Identify which cell holds the provided text, then report its [x, y] central coordinate. 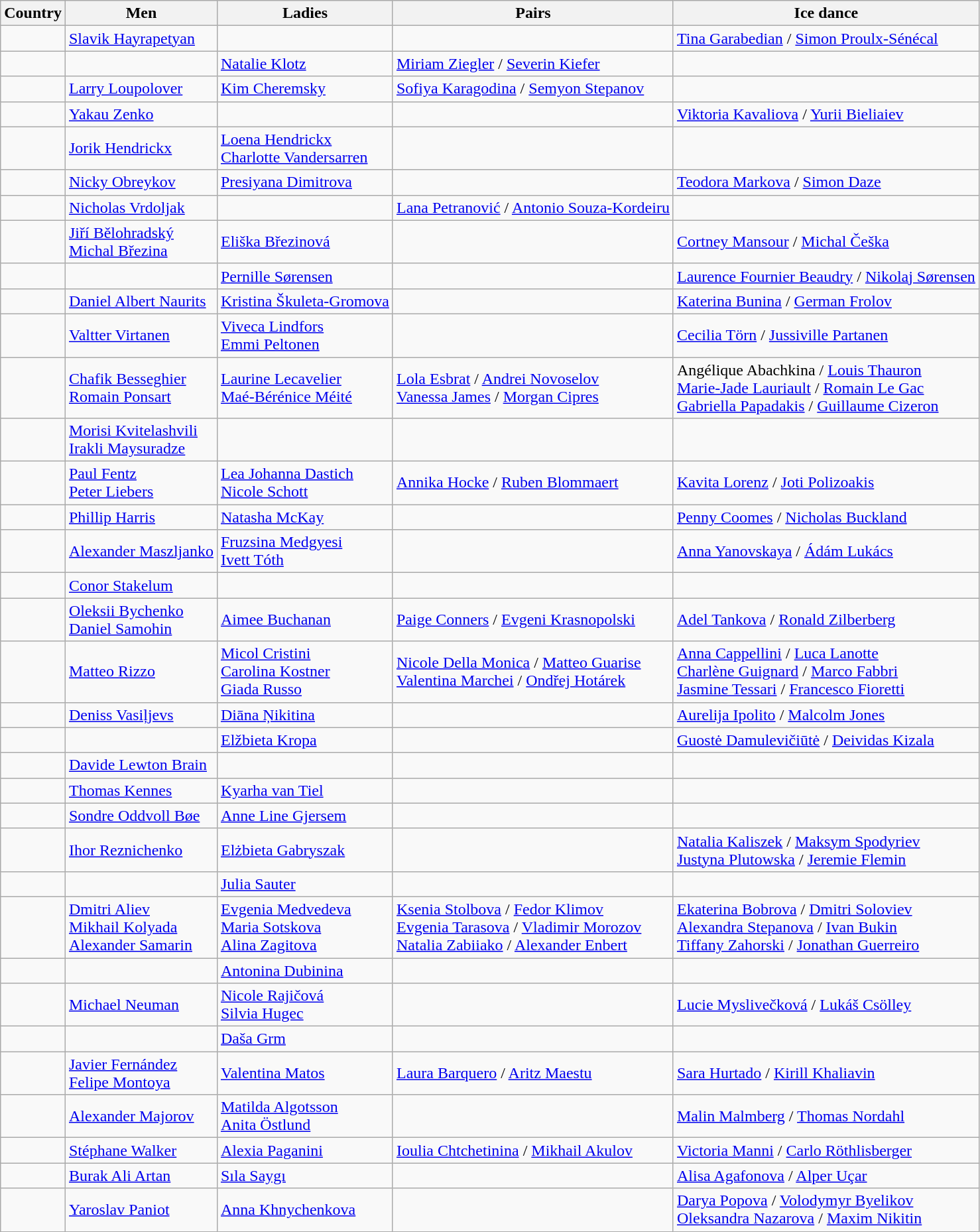
Natasha McKay [305, 517]
Victoria Manni / Carlo Röthlisberger [826, 1150]
Darya Popova / Volodymyr Byelikov Oleksandra Nazarova / Maxim Nikitin [826, 1209]
Viveca Lindfors Emmi Peltonen [305, 336]
Adel Tankova / Ronald Zilberberg [826, 619]
Slavik Hayrapetyan [141, 38]
Men [141, 13]
Antonina Dubinina [305, 970]
Nicole Rajičová Silvia Hugec [305, 1005]
Laurence Fournier Beaudry / Nikolaj Sørensen [826, 276]
Kyarha van Tiel [305, 790]
Country [33, 13]
Elżbieta Gabryszak [305, 850]
Valtter Virtanen [141, 336]
Kristina Škuleta-Gromova [305, 301]
Valentina Matos [305, 1073]
Sıla Saygı [305, 1176]
Oleksii Bychenko Daniel Samohin [141, 619]
Phillip Harris [141, 517]
Aimee Buchanan [305, 619]
Lana Petranović / Antonio Souza-Kordeiru [533, 208]
Burak Ali Artan [141, 1176]
Malin Malmberg / Thomas Nordahl [826, 1117]
Paul Fentz Peter Liebers [141, 483]
Natalia Kaliszek / Maksym Spodyriev Justyna Plutowska / Jeremie Flemin [826, 850]
Nicky Obreykov [141, 182]
Alexander Maszljanko [141, 552]
Ekaterina Bobrova / Dmitri Soloviev Alexandra Stepanova / Ivan Bukin Tiffany Zahorski / Jonathan Guerreiro [826, 927]
Thomas Kennes [141, 790]
Presiyana Dimitrova [305, 182]
Daniel Albert Naurits [141, 301]
Ksenia Stolbova / Fedor Klimov Evgenia Tarasova / Vladimir Morozov Natalia Zabiiako / Alexander Enbert [533, 927]
Alexia Paganini [305, 1150]
Ladies [305, 13]
Jiří Bělohradský Michal Březina [141, 241]
Deniss Vasiļjevs [141, 715]
Pernille Sørensen [305, 276]
Lea Johanna Dastich Nicole Schott [305, 483]
Annika Hocke / Ruben Blommaert [533, 483]
Laura Barquero / Aritz Maestu [533, 1073]
Paige Conners / Evgeni Krasnopolski [533, 619]
Matilda Algotsson Anita Östlund [305, 1117]
Evgenia Medvedeva Maria Sotskova Alina Zagitova [305, 927]
Yakau Zenko [141, 114]
Dmitri Aliev Mikhail Kolyada Alexander Samarin [141, 927]
Aurelija Ipolito / Malcolm Jones [826, 715]
Kim Cheremsky [305, 89]
Loena Hendrickx Charlotte Vandersarren [305, 149]
Sofiya Karagodina / Semyon Stepanov [533, 89]
Davide Lewton Brain [141, 765]
Anna Cappellini / Luca Lanotte Charlène Guignard / Marco Fabbri Jasmine Tessari / Francesco Fioretti [826, 672]
Kavita Lorenz / Joti Polizoakis [826, 483]
Ioulia Chtchetinina / Mikhail Akulov [533, 1150]
Ihor Reznichenko [141, 850]
Cecilia Törn / Jussiville Partanen [826, 336]
Eliška Březinová [305, 241]
Tina Garabedian / Simon Proulx-Sénécal [826, 38]
Pairs [533, 13]
Nicole Della Monica / Matteo Guarise Valentina Marchei / Ondřej Hotárek [533, 672]
Nicholas Vrdoljak [141, 208]
Katerina Bunina / German Frolov [826, 301]
Alisa Agafonova / Alper Uçar [826, 1176]
Daša Grm [305, 1039]
Viktoria Kavaliova / Yurii Bieliaiev [826, 114]
Anna Yanovskaya / Ádám Lukács [826, 552]
Angélique Abachkina / Louis Thauron Marie-Jade Lauriault / Romain Le Gac Gabriella Papadakis / Guillaume Cizeron [826, 387]
Guostė Damulevičiūtė / Deividas Kizala [826, 740]
Lucie Myslivečková / Lukáš Csölley [826, 1005]
Julia Sauter [305, 884]
Anna Khnychenkova [305, 1209]
Stéphane Walker [141, 1150]
Chafik Besseghier Romain Ponsart [141, 387]
Sondre Oddvoll Bøe [141, 816]
Teodora Markova / Simon Daze [826, 182]
Diāna Ņikitina [305, 715]
Penny Coomes / Nicholas Buckland [826, 517]
Laurine Lecavelier Maé-Bérénice Méité [305, 387]
Micol Cristini Carolina Kostner Giada Russo [305, 672]
Lola Esbrat / Andrei Novoselov Vanessa James / Morgan Cipres [533, 387]
Elžbieta Kropa [305, 740]
Conor Stakelum [141, 585]
Morisi Kvitelashvili Irakli Maysuradze [141, 440]
Jorik Hendrickx [141, 149]
Michael Neuman [141, 1005]
Sara Hurtado / Kirill Khaliavin [826, 1073]
Natalie Klotz [305, 64]
Ice dance [826, 13]
Fruzsina Medgyesi Ivett Tóth [305, 552]
Miriam Ziegler / Severin Kiefer [533, 64]
Larry Loupolover [141, 89]
Cortney Mansour / Michal Češka [826, 241]
Yaroslav Paniot [141, 1209]
Javier Fernández Felipe Montoya [141, 1073]
Anne Line Gjersem [305, 816]
Alexander Majorov [141, 1117]
Matteo Rizzo [141, 672]
